Identify which cell holds the provided text, then report its [X, Y] central coordinate. 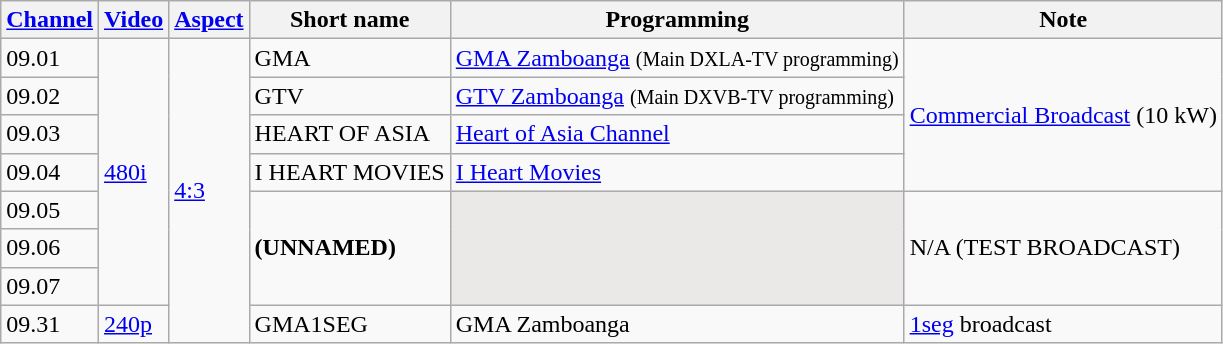
GTV Zamboanga (Main DXVB-TV programming) [677, 96]
(UNNAMED) [350, 248]
Aspect [209, 20]
HEART OF ASIA [350, 134]
I HEART MOVIES [350, 172]
1seg broadcast [1063, 324]
I Heart Movies [677, 172]
09.03 [50, 134]
Heart of Asia Channel [677, 134]
4:3 [209, 191]
GMA [350, 58]
GTV [350, 96]
GMA1SEG [350, 324]
09.07 [50, 286]
GMA Zamboanga (Main DXLA-TV programming) [677, 58]
Short name [350, 20]
Commercial Broadcast (10 kW) [1063, 115]
09.04 [50, 172]
09.02 [50, 96]
Channel [50, 20]
480i [134, 172]
Programming [677, 20]
N/A (TEST BROADCAST) [1063, 248]
09.01 [50, 58]
Video [134, 20]
240p [134, 324]
09.05 [50, 210]
09.06 [50, 248]
GMA Zamboanga [677, 324]
09.31 [50, 324]
Note [1063, 20]
